Identify which cell holds the provided text, then report its (X, Y) central coordinate. 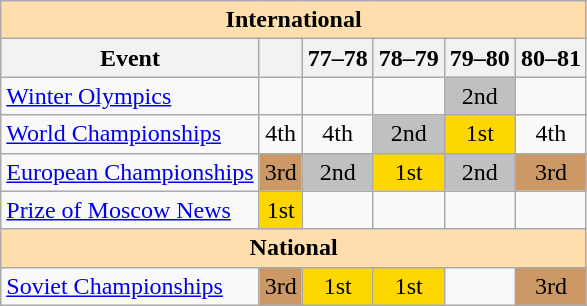
79–80 (480, 58)
78–79 (408, 58)
77–78 (338, 58)
Winter Olympics (130, 96)
World Championships (130, 134)
European Championships (130, 172)
Prize of Moscow News (130, 210)
International (294, 20)
National (294, 248)
Event (130, 58)
80–81 (550, 58)
Soviet Championships (130, 286)
